Extract the [x, y] coordinate from the center of the cell holding the provided text.  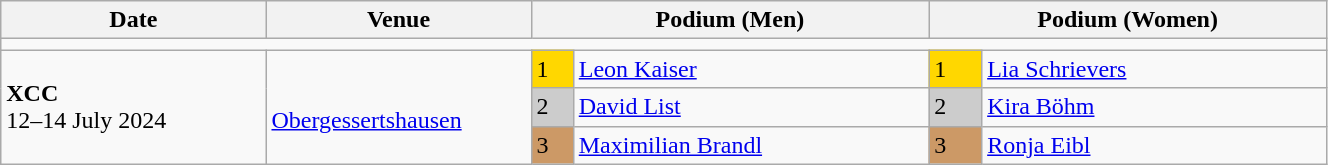
XCC 12–14 July 2024 [134, 107]
Maximilian Brandl [751, 145]
Date [134, 20]
Podium (Women) [1128, 20]
David List [751, 107]
Lia Schrievers [1154, 69]
Ronja Eibl [1154, 145]
Podium (Men) [730, 20]
Kira Böhm [1154, 107]
Obergessertshausen [398, 107]
Venue [398, 20]
Leon Kaiser [751, 69]
